Determine the [X, Y] coordinate at the center of the cell enclosing the given text.  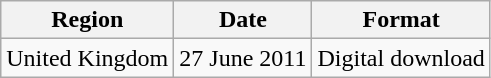
Format [401, 20]
Digital download [401, 58]
Region [88, 20]
27 June 2011 [243, 58]
United Kingdom [88, 58]
Date [243, 20]
